From the cell containing the given text, extract its center point as [x, y] coordinate. 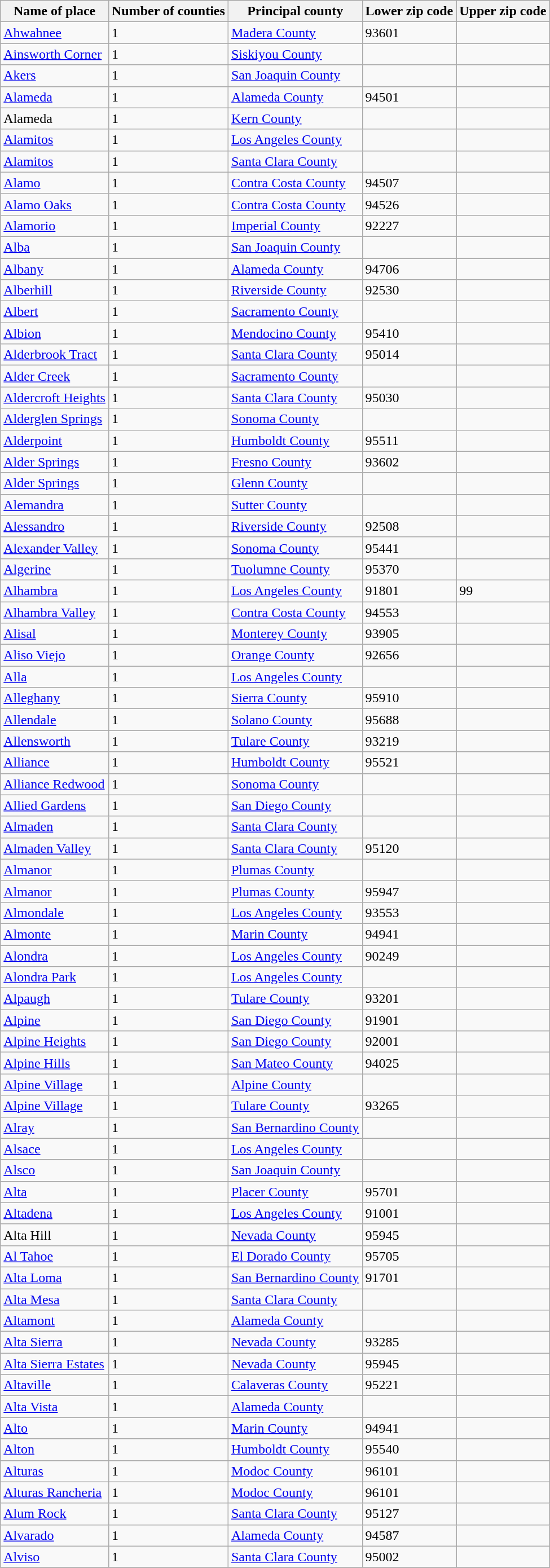
Albion [55, 333]
Placer County [295, 1192]
Allensworth [55, 741]
93265 [410, 1106]
Glenn County [295, 483]
Algerine [55, 569]
93905 [410, 634]
Mendocino County [295, 333]
Almonte [55, 934]
Alamo [55, 183]
95410 [410, 333]
Orange County [295, 655]
Alhambra [55, 591]
Alessandro [55, 526]
99 [503, 591]
Alleghany [55, 698]
Allied Gardens [55, 805]
Aliso Viejo [55, 655]
Allendale [55, 720]
Alberhill [55, 290]
Sutter County [295, 505]
Tuolumne County [295, 569]
93553 [410, 913]
Alba [55, 247]
Alta Loma [55, 1278]
Name of place [55, 11]
95127 [410, 1514]
Altaville [55, 1385]
Alondra [55, 956]
Alder Creek [55, 376]
Alpine County [295, 1085]
95014 [410, 355]
Alsco [55, 1170]
95441 [410, 548]
Alhambra Valley [55, 612]
Alliance Redwood [55, 784]
91801 [410, 591]
95120 [410, 848]
94501 [410, 97]
91901 [410, 1020]
Madera County [295, 33]
93201 [410, 999]
Alta Hill [55, 1235]
Alturas [55, 1471]
92656 [410, 655]
Alexander Valley [55, 548]
Alton [55, 1450]
Alpaugh [55, 999]
Alpine Heights [55, 1042]
Alvarado [55, 1535]
95701 [410, 1192]
Solano County [295, 720]
94706 [410, 269]
Alamorio [55, 226]
Albert [55, 312]
Alpine [55, 1020]
95030 [410, 398]
Akers [55, 76]
Alta Vista [55, 1407]
95521 [410, 763]
95511 [410, 441]
Alta Mesa [55, 1299]
Altamont [55, 1321]
Lower zip code [410, 11]
Alderpoint [55, 441]
Alta [55, 1192]
Alemandra [55, 505]
Kern County [295, 118]
90249 [410, 956]
91001 [410, 1213]
Al Tahoe [55, 1256]
Monterey County [295, 634]
Fresno County [295, 462]
95370 [410, 569]
Alisal [55, 634]
Sierra County [295, 698]
93285 [410, 1342]
Alderbrook Tract [55, 355]
Upper zip code [503, 11]
Alviso [55, 1557]
95947 [410, 891]
Number of counties [168, 11]
Alamo Oaks [55, 204]
Principal county [295, 11]
Ahwahnee [55, 33]
Alta Sierra Estates [55, 1364]
Almondale [55, 913]
93602 [410, 462]
Alderglen Springs [55, 419]
Aldercroft Heights [55, 398]
95705 [410, 1256]
El Dorado County [295, 1256]
Almaden Valley [55, 848]
Alsace [55, 1149]
92227 [410, 226]
Calaveras County [295, 1385]
Ainsworth Corner [55, 54]
Alto [55, 1428]
94587 [410, 1535]
94526 [410, 204]
Alla [55, 677]
92530 [410, 290]
95002 [410, 1557]
Albany [55, 269]
94553 [410, 612]
93219 [410, 741]
94507 [410, 183]
92001 [410, 1042]
95221 [410, 1385]
Alray [55, 1127]
92508 [410, 526]
93601 [410, 33]
95910 [410, 698]
Alta Sierra [55, 1342]
Alliance [55, 763]
Alum Rock [55, 1514]
Siskiyou County [295, 54]
Alturas Rancheria [55, 1492]
Imperial County [295, 226]
Almaden [55, 827]
Alpine Hills [55, 1063]
Alondra Park [55, 977]
94025 [410, 1063]
95688 [410, 720]
91701 [410, 1278]
95540 [410, 1450]
Altadena [55, 1213]
San Mateo County [295, 1063]
